From the cell containing the given text, extract its center point as [X, Y] coordinate. 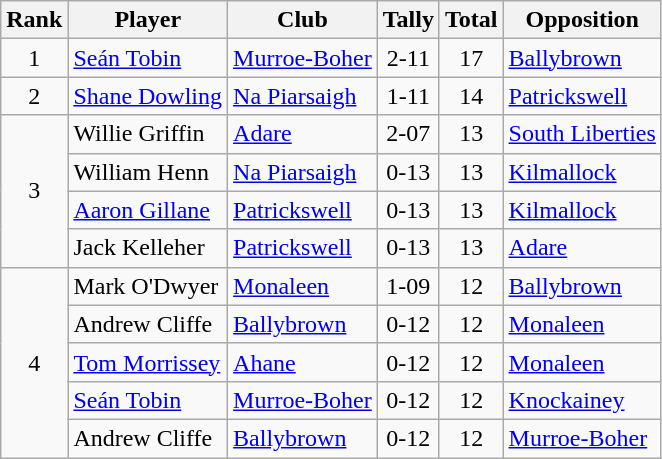
Willie Griffin [148, 134]
1 [34, 58]
Opposition [582, 20]
Tally [408, 20]
2 [34, 96]
1-09 [408, 286]
17 [471, 58]
Mark O'Dwyer [148, 286]
William Henn [148, 172]
Ahane [303, 362]
3 [34, 191]
14 [471, 96]
1-11 [408, 96]
Rank [34, 20]
2-11 [408, 58]
4 [34, 362]
Shane Dowling [148, 96]
2-07 [408, 134]
Jack Kelleher [148, 248]
Aaron Gillane [148, 210]
South Liberties [582, 134]
Knockainey [582, 400]
Player [148, 20]
Total [471, 20]
Tom Morrissey [148, 362]
Club [303, 20]
